Determine the [x, y] coordinate at the center of the cell enclosing the given text.  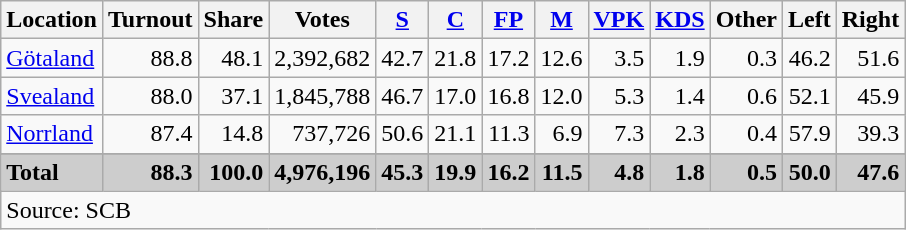
88.0 [150, 96]
0.4 [746, 134]
S [402, 20]
Götaland [52, 58]
11.5 [562, 172]
0.6 [746, 96]
1.9 [680, 58]
3.5 [619, 58]
Source: SCB [453, 210]
1,845,788 [322, 96]
88.3 [150, 172]
51.6 [870, 58]
17.0 [456, 96]
88.8 [150, 58]
7.3 [619, 134]
21.1 [456, 134]
100.0 [234, 172]
KDS [680, 20]
1.8 [680, 172]
Turnout [150, 20]
50.6 [402, 134]
Right [870, 20]
4,976,196 [322, 172]
46.2 [810, 58]
87.4 [150, 134]
Votes [322, 20]
M [562, 20]
4.8 [619, 172]
45.9 [870, 96]
VPK [619, 20]
5.3 [619, 96]
FP [508, 20]
6.9 [562, 134]
2.3 [680, 134]
47.6 [870, 172]
Norrland [52, 134]
46.7 [402, 96]
0.5 [746, 172]
48.1 [234, 58]
11.3 [508, 134]
37.1 [234, 96]
12.6 [562, 58]
1.4 [680, 96]
52.1 [810, 96]
16.2 [508, 172]
14.8 [234, 134]
21.8 [456, 58]
45.3 [402, 172]
17.2 [508, 58]
737,726 [322, 134]
19.9 [456, 172]
Svealand [52, 96]
Other [746, 20]
39.3 [870, 134]
50.0 [810, 172]
Share [234, 20]
57.9 [810, 134]
42.7 [402, 58]
12.0 [562, 96]
Total [52, 172]
16.8 [508, 96]
C [456, 20]
Location [52, 20]
0.3 [746, 58]
2,392,682 [322, 58]
Left [810, 20]
